Output the (X, Y) coordinate of the center of the cell containing the given text.  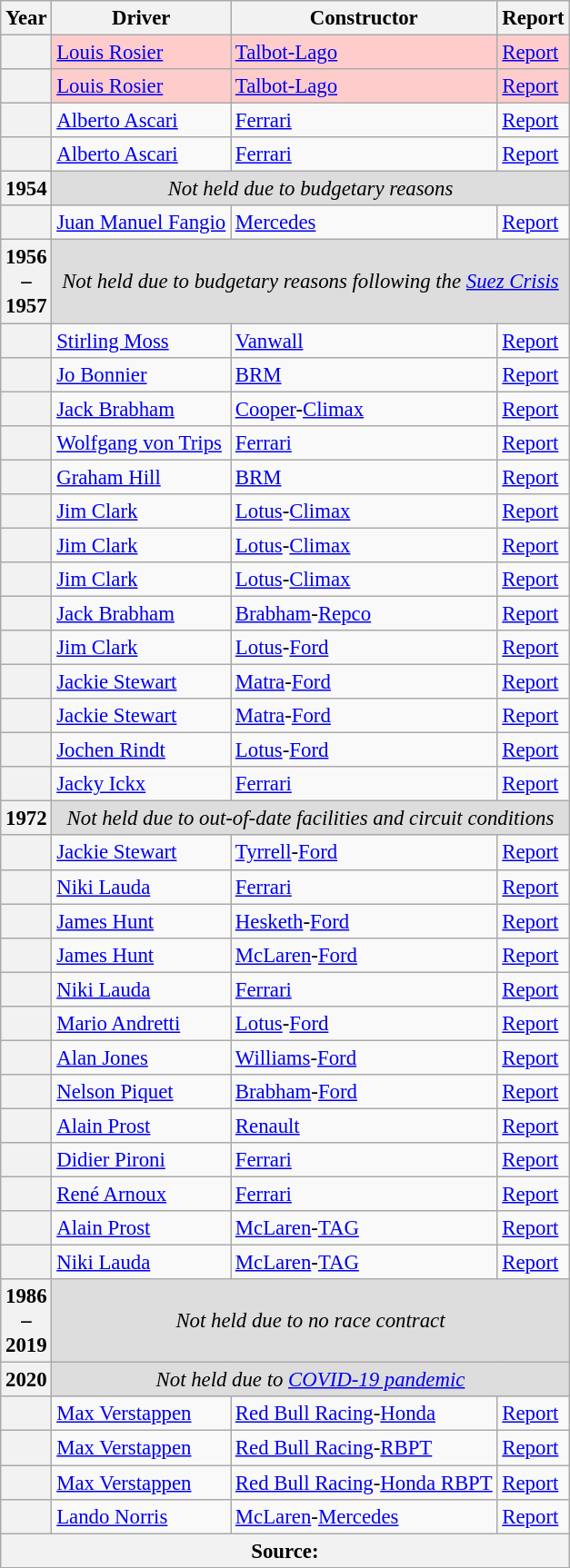
McLaren-Mercedes (364, 1516)
Driver (142, 18)
Juan Manuel Fangio (142, 223)
Red Bull Racing-Honda (364, 1414)
2020 (26, 1380)
1956–1957 (26, 282)
Brabham-Repco (364, 613)
1954 (26, 189)
Not held due to no race contract (311, 1321)
Graham Hill (142, 477)
Mercedes (364, 223)
Alan Jones (142, 1057)
Stirling Moss (142, 341)
1972 (26, 819)
Williams-Ford (364, 1057)
René Arnoux (142, 1195)
Mario Andretti (142, 1024)
Wolfgang von Trips (142, 442)
Nelson Piquet (142, 1092)
McLaren-Ford (364, 955)
1986–2019 (26, 1321)
Brabham-Ford (364, 1092)
Constructor (364, 18)
Didier Pironi (142, 1160)
Not held due to COVID-19 pandemic (311, 1380)
Year (26, 18)
Not held due to budgetary reasons following the Suez Crisis (311, 282)
Tyrrell-Ford (364, 853)
Jo Bonnier (142, 374)
Renault (364, 1126)
Lando Norris (142, 1516)
Source: (285, 1551)
Vanwall (364, 341)
Jacky Ickx (142, 784)
Cooper-Climax (364, 409)
Not held due to out-of-date facilities and circuit conditions (311, 819)
Jochen Rindt (142, 750)
Red Bull Racing-RBPT (364, 1448)
Red Bull Racing-Honda RBPT (364, 1483)
Not held due to budgetary reasons (311, 189)
Hesketh-Ford (364, 921)
